Provide the (x, y) coordinate of the cell's center where the given text is located.  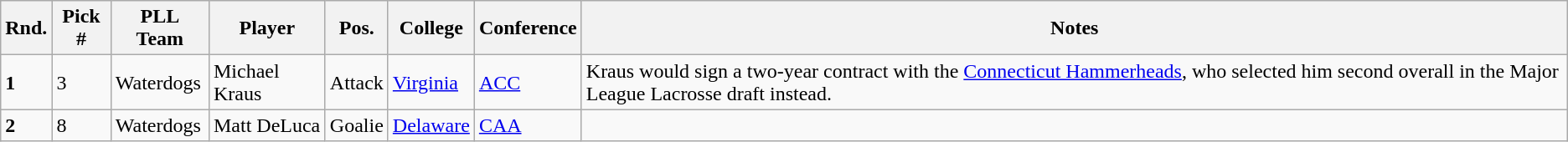
Attack (357, 82)
Virginia (431, 82)
Goalie (357, 125)
8 (81, 125)
CAA (528, 125)
2 (27, 125)
Matt DeLuca (266, 125)
3 (81, 82)
ACC (528, 82)
Player (266, 28)
PLL Team (159, 28)
Pos. (357, 28)
1 (27, 82)
College (431, 28)
Rnd. (27, 28)
Pick # (81, 28)
Delaware (431, 125)
Notes (1074, 28)
Conference (528, 28)
Michael Kraus (266, 82)
Kraus would sign a two-year contract with the Connecticut Hammerheads, who selected him second overall in the Major League Lacrosse draft instead. (1074, 82)
